For the text-containing cell, return its midpoint in [X, Y] coordinate format. 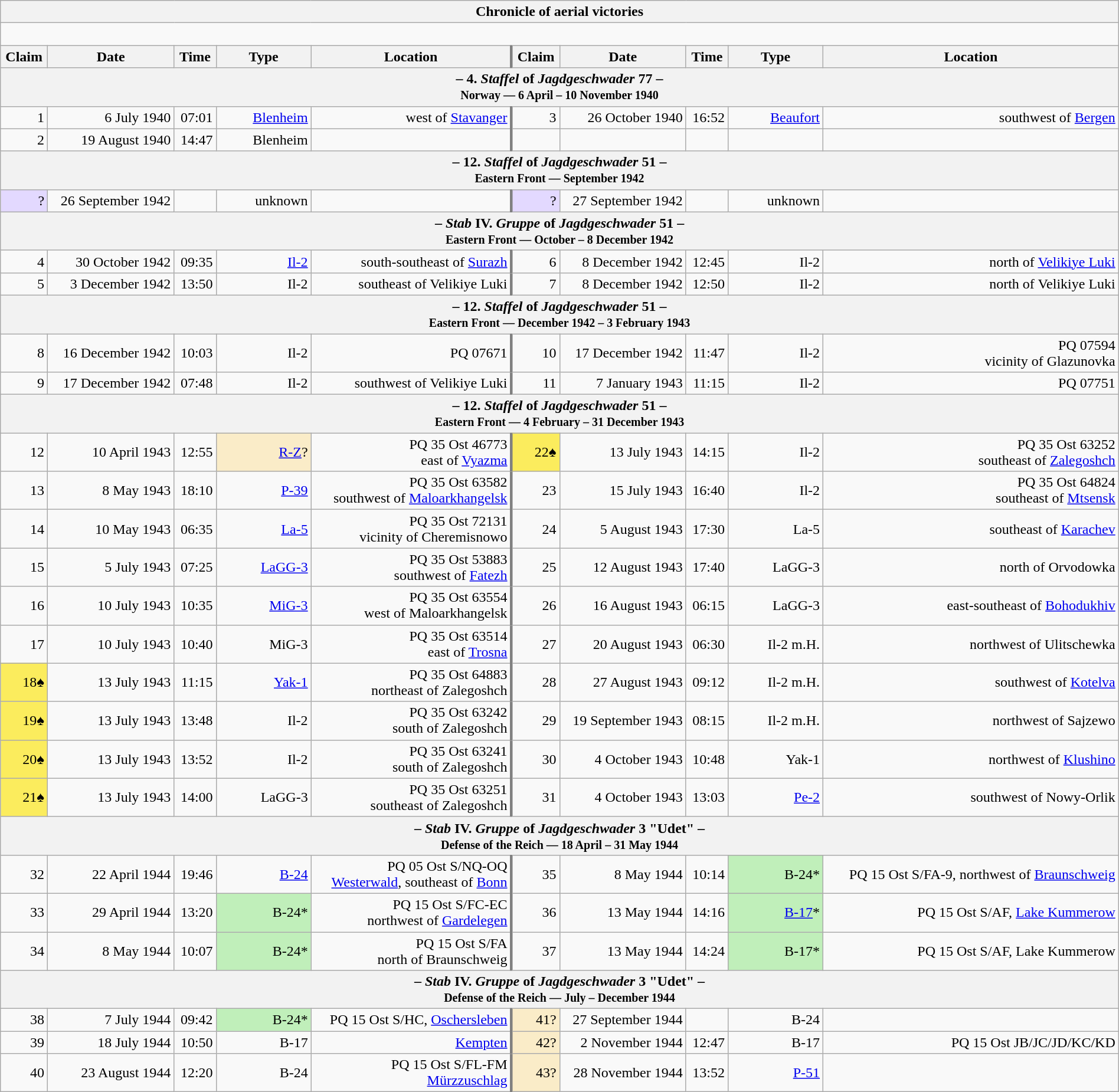
PQ 35 Ost 64824 southeast of Mtsensk [971, 491]
5 July 1943 [111, 568]
12:20 [195, 1073]
7 January 1943 [623, 383]
PQ 15 Ost S/FC-ECnorthwest of Gardelegen [411, 912]
6 July 1940 [111, 117]
12:45 [707, 261]
41? [536, 1020]
PQ 05 Ost S/NQ-OQWesterwald, southeast of Bonn [411, 874]
16 [24, 605]
1 [24, 117]
22♠ [536, 452]
PQ 35 Ost 63252 southeast of Zalegoshch [971, 452]
18♠ [24, 682]
28 [536, 682]
10:48 [707, 759]
– 12. Staffel of Jagdgeschwader 51 –Eastern Front — 4 February – 31 December 1943 [559, 414]
23 [536, 491]
13 [24, 491]
PQ 15 Ost S/FL-FMMürzzuschlag [411, 1073]
PQ 35 Ost 63251 southeast of Zalegoshch [411, 798]
19 September 1943 [623, 721]
12:55 [195, 452]
PQ 35 Ost 72131vicinity of Cheremisnowo [411, 529]
PQ 35 Ost 63241 south of Zalegoshch [411, 759]
10:50 [195, 1042]
10:03 [195, 353]
14 [24, 529]
15 July 1943 [623, 491]
– Stab IV. Gruppe of Jagdgeschwader 3 "Udet" –Defense of the Reich — July – December 1944 [559, 990]
11:47 [707, 353]
06:30 [707, 644]
32 [24, 874]
36 [536, 912]
10:14 [707, 874]
2 [24, 140]
PQ 35 Ost 63554 west of Maloarkhangelsk [411, 605]
07:01 [195, 117]
11 [536, 383]
30 [536, 759]
09:35 [195, 261]
29 April 1944 [111, 912]
18 July 1944 [111, 1042]
south-southeast of Surazh [411, 261]
10 April 1943 [111, 452]
3 December 1942 [111, 284]
southeast of Velikiye Luki [411, 284]
– 12. Staffel of Jagdgeschwader 51 –Eastern Front — December 1942 – 3 February 1943 [559, 314]
west of Stavanger [411, 117]
43? [536, 1073]
PQ 15 Ost S/FAnorth of Braunschweig [411, 951]
12:47 [707, 1042]
37 [536, 951]
PQ 07671 [411, 353]
southwest of Kotelva [971, 682]
07:48 [195, 383]
14:00 [195, 798]
8 May 1943 [111, 491]
20 August 1943 [623, 644]
east-southeast of Bohodukhiv [971, 605]
17:30 [707, 529]
14:16 [707, 912]
27 September 1942 [623, 201]
25 [536, 568]
PQ 15 Ost S/FA-9, northwest of Braunschweig [971, 874]
30 October 1942 [111, 261]
19♠ [24, 721]
22 April 1944 [111, 874]
18:10 [195, 491]
28 November 1944 [623, 1073]
Chronicle of aerial victories [559, 12]
40 [24, 1073]
13:03 [707, 798]
7 [536, 284]
7 July 1944 [111, 1020]
southwest of Nowy-Orlik [971, 798]
15 [24, 568]
12 August 1943 [623, 568]
13:20 [195, 912]
42? [536, 1042]
P-51 [776, 1073]
12:50 [707, 284]
19 August 1940 [111, 140]
southeast of Karachev [971, 529]
PQ 35 Ost 63514 east of Trosna [411, 644]
13:48 [195, 721]
26 [536, 605]
4 [24, 261]
northwest of Ulitschewka [971, 644]
PQ 15 Ost S/HC, Oschersleben [411, 1020]
07:25 [195, 568]
31 [536, 798]
PQ 07594vicinity of Glazunovka [971, 353]
14:24 [707, 951]
5 August 1943 [623, 529]
17:40 [707, 568]
PQ 07751 [971, 383]
21♠ [24, 798]
08:15 [707, 721]
14:47 [195, 140]
2 November 1944 [623, 1042]
10 May 1943 [111, 529]
Kempten [411, 1042]
9 [24, 383]
17 [24, 644]
10:35 [195, 605]
26 September 1942 [111, 201]
27 [536, 644]
06:15 [707, 605]
5 [24, 284]
09:42 [195, 1020]
– Stab IV. Gruppe of Jagdgeschwader 51 –Eastern Front — October – 8 December 1942 [559, 231]
39 [24, 1042]
38 [24, 1020]
13:50 [195, 284]
19:46 [195, 874]
26 October 1940 [623, 117]
34 [24, 951]
PQ 35 Ost 63242 south of Zalegoshch [411, 721]
10:07 [195, 951]
PQ 35 Ost 46773 east of Vyazma [411, 452]
09:12 [707, 682]
27 August 1943 [623, 682]
06:35 [195, 529]
– 4. Staffel of Jagdgeschwader 77 –Norway — 6 April – 10 November 1940 [559, 87]
R-Z? [263, 452]
6 [536, 261]
PQ 35 Ost 53883 southwest of Fatezh [411, 568]
16 December 1942 [111, 353]
33 [24, 912]
16:40 [707, 491]
PQ 15 Ost JB/JC/JD/KC/KD [971, 1042]
10 [536, 353]
35 [536, 874]
– 12. Staffel of Jagdgeschwader 51 –Eastern Front — September 1942 [559, 170]
Beaufort [776, 117]
24 [536, 529]
16:52 [707, 117]
23 August 1944 [111, 1073]
12 [24, 452]
– Stab IV. Gruppe of Jagdgeschwader 3 "Udet" –Defense of the Reich — 18 April – 31 May 1944 [559, 835]
10:40 [195, 644]
northwest of Klushino [971, 759]
northwest of Sajzewo [971, 721]
27 September 1944 [623, 1020]
southwest of Bergen [971, 117]
16 August 1943 [623, 605]
P-39 [263, 491]
8 [24, 353]
southwest of Velikiye Luki [411, 383]
20♠ [24, 759]
Pe-2 [776, 798]
north of Orvodowka [971, 568]
29 [536, 721]
PQ 35 Ost 64883 northeast of Zalegoshch [411, 682]
PQ 35 Ost 63582 southwest of Maloarkhangelsk [411, 491]
14:15 [707, 452]
3 [536, 117]
